Output the (x, y) coordinate of the center of the cell containing the given text.  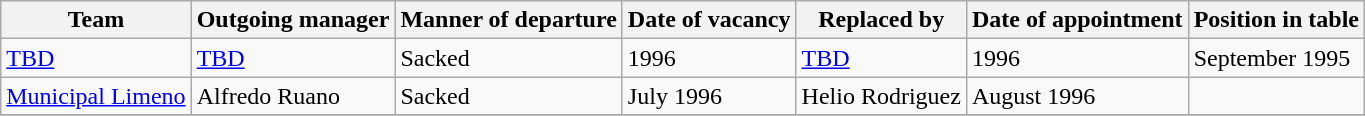
September 1995 (1276, 58)
Date of appointment (1077, 20)
Position in table (1276, 20)
Date of vacancy (709, 20)
Team (96, 20)
Municipal Limeno (96, 96)
Alfredo Ruano (293, 96)
Replaced by (881, 20)
Outgoing manager (293, 20)
Manner of departure (508, 20)
July 1996 (709, 96)
Helio Rodriguez (881, 96)
August 1996 (1077, 96)
